Identify which cell holds the provided text, then report its (X, Y) central coordinate. 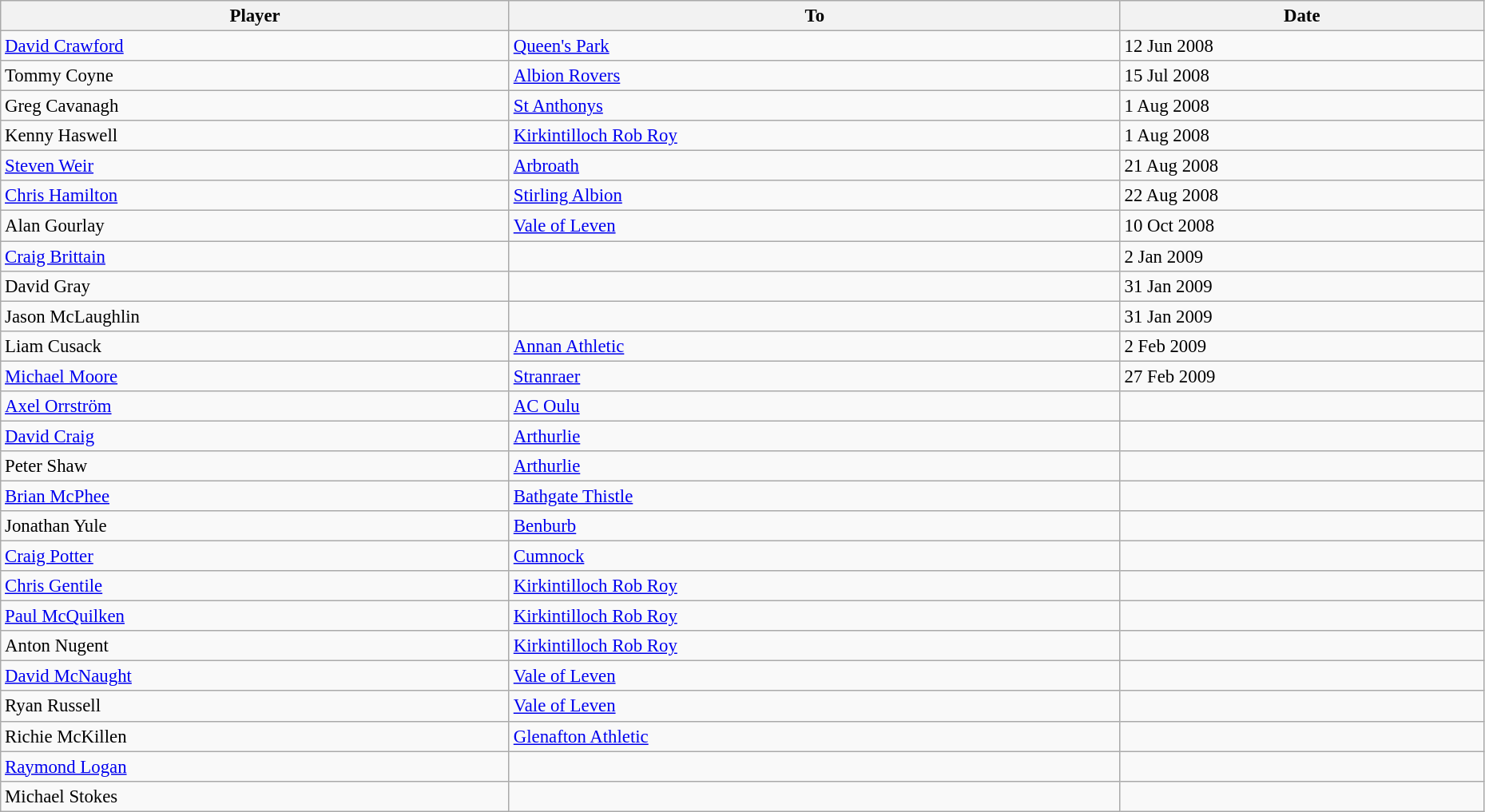
Liam Cusack (256, 346)
St Anthonys (815, 106)
Chris Gentile (256, 586)
Jason McLaughlin (256, 316)
Glenafton Athletic (815, 736)
Axel Orrström (256, 406)
15 Jul 2008 (1302, 76)
Benburb (815, 526)
David McNaught (256, 676)
Raymond Logan (256, 766)
Greg Cavanagh (256, 106)
David Craig (256, 436)
10 Oct 2008 (1302, 226)
Ryan Russell (256, 707)
Anton Nugent (256, 646)
Queen's Park (815, 46)
To (815, 16)
Stranraer (815, 376)
27 Feb 2009 (1302, 376)
Craig Potter (256, 557)
Steven Weir (256, 166)
Jonathan Yule (256, 526)
21 Aug 2008 (1302, 166)
Craig Brittain (256, 256)
AC Oulu (815, 406)
Paul McQuilken (256, 616)
12 Jun 2008 (1302, 46)
Kenny Haswell (256, 136)
David Gray (256, 286)
Michael Stokes (256, 796)
Date (1302, 16)
Peter Shaw (256, 466)
Annan Athletic (815, 346)
2 Jan 2009 (1302, 256)
Albion Rovers (815, 76)
Alan Gourlay (256, 226)
2 Feb 2009 (1302, 346)
Tommy Coyne (256, 76)
Richie McKillen (256, 736)
David Crawford (256, 46)
Brian McPhee (256, 496)
22 Aug 2008 (1302, 196)
Bathgate Thistle (815, 496)
Player (256, 16)
Michael Moore (256, 376)
Chris Hamilton (256, 196)
Stirling Albion (815, 196)
Arbroath (815, 166)
Cumnock (815, 557)
